Find where the given text appears and provide that cell's center as (X, Y) coordinate. 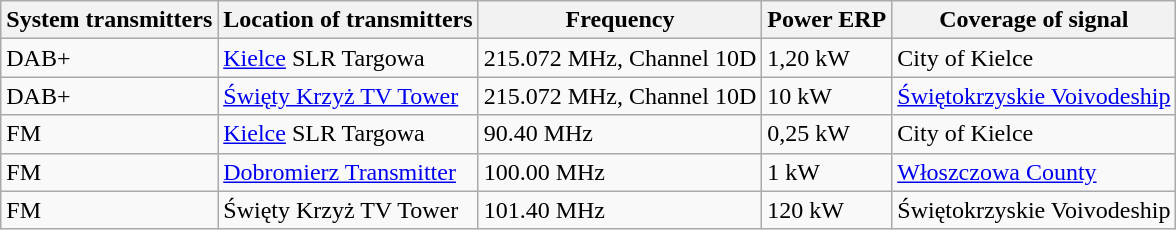
100.00 MHz (620, 172)
Dobromierz Transmitter (348, 172)
90.40 MHz (620, 134)
101.40 MHz (620, 210)
0,25 kW (827, 134)
Włoszczowa County (1034, 172)
120 kW (827, 210)
10 kW (827, 96)
Frequency (620, 20)
System transmitters (110, 20)
Location of transmitters (348, 20)
Coverage of signal (1034, 20)
1,20 kW (827, 58)
Power ERP (827, 20)
1 kW (827, 172)
